Determine the [X, Y] coordinate at the center of the cell enclosing the given text.  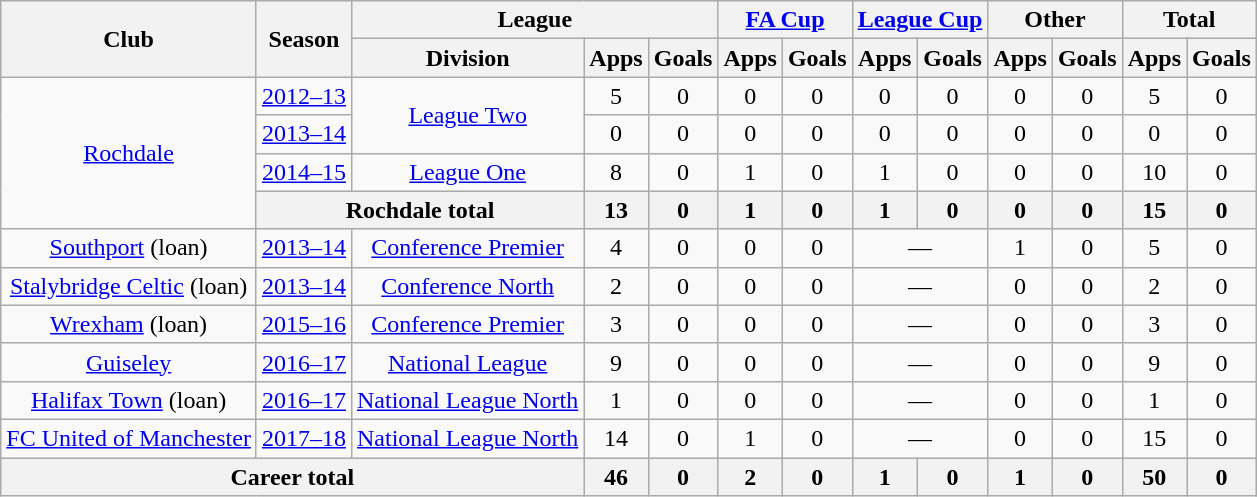
FC United of Manchester [129, 438]
8 [616, 172]
2014–15 [304, 172]
4 [616, 248]
2017–18 [304, 438]
2015–16 [304, 324]
Career total [292, 477]
Wrexham (loan) [129, 324]
Southport (loan) [129, 248]
Total [1189, 20]
Season [304, 39]
Club [129, 39]
13 [616, 210]
League Two [467, 115]
National League [467, 362]
League [534, 20]
Stalybridge Celtic (loan) [129, 286]
46 [616, 477]
2012–13 [304, 96]
League One [467, 172]
Other [1055, 20]
Division [467, 58]
50 [1154, 477]
Rochdale [129, 153]
Guiseley [129, 362]
10 [1154, 172]
Rochdale total [420, 210]
14 [616, 438]
Halifax Town (loan) [129, 400]
League Cup [920, 20]
FA Cup [785, 20]
Conference North [467, 286]
